Extract the [x, y] coordinate from the center of the cell holding the provided text.  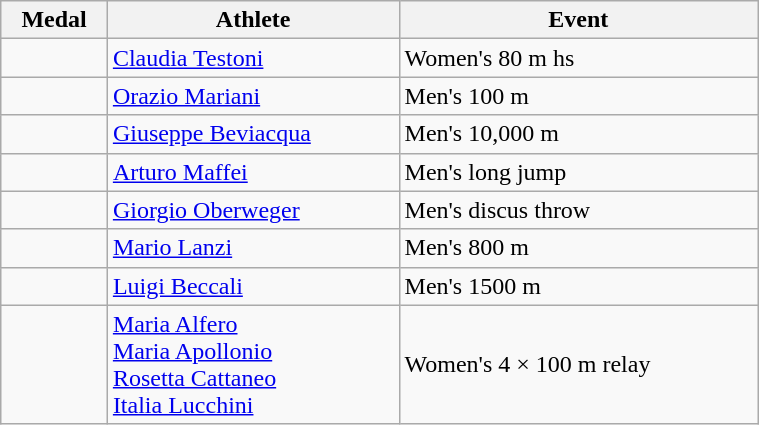
Luigi Beccali [253, 286]
Men's long jump [578, 172]
Athlete [253, 20]
Men's 800 m [578, 248]
Medal [54, 20]
Event [578, 20]
Men's 100 m [578, 96]
Arturo Maffei [253, 172]
Giuseppe Beviacqua [253, 134]
Men's discus throw [578, 210]
Men's 1500 m [578, 286]
Giorgio Oberweger [253, 210]
Women's 80 m hs [578, 58]
Men's 10,000 m [578, 134]
Mario Lanzi [253, 248]
Maria AlferoMaria ApollonioRosetta CattaneoItalia Lucchini [253, 364]
Women's 4 × 100 m relay [578, 364]
Claudia Testoni [253, 58]
Orazio Mariani [253, 96]
